Scan for the cell matching the given text and deliver its [x, y] coordinate at center. 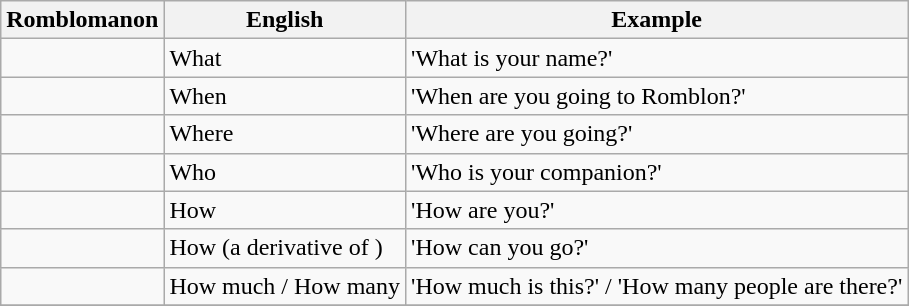
Example [657, 20]
'When are you going to Romblon?' [657, 96]
'How can you go?' [657, 248]
'Where are you going?' [657, 134]
How much / How many [285, 286]
English [285, 20]
'How much is this?' / 'How many people are there?' [657, 286]
'What is your name?' [657, 58]
Who [285, 172]
Romblomanon [82, 20]
Where [285, 134]
How [285, 210]
'How are you?' [657, 210]
When [285, 96]
What [285, 58]
How (a derivative of ) [285, 248]
'Who is your companion?' [657, 172]
